Determine the (x, y) coordinate at the center of the cell enclosing the given text.  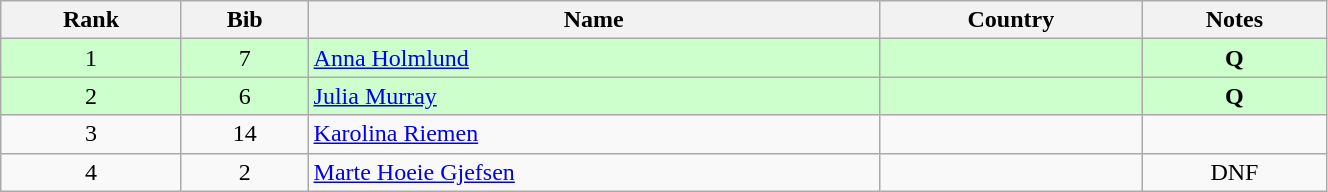
Karolina Riemen (594, 134)
Anna Holmlund (594, 58)
DNF (1234, 172)
Name (594, 20)
6 (244, 96)
3 (92, 134)
1 (92, 58)
Rank (92, 20)
Country (1010, 20)
14 (244, 134)
4 (92, 172)
Notes (1234, 20)
Julia Murray (594, 96)
7 (244, 58)
Bib (244, 20)
Marte Hoeie Gjefsen (594, 172)
